Detect which cell encompasses the target text, then output its [x, y] center coordinate. 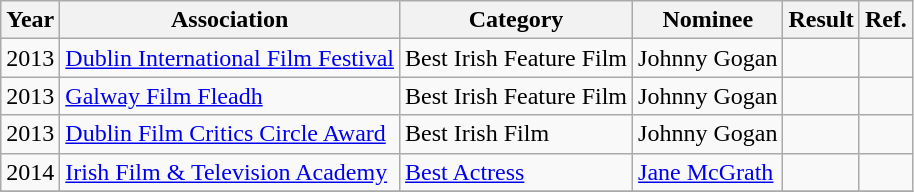
2014 [30, 172]
Result [821, 20]
Best Irish Film [516, 134]
Category [516, 20]
Nominee [708, 20]
Dublin International Film Festival [230, 58]
Best Actress [516, 172]
Year [30, 20]
Dublin Film Critics Circle Award [230, 134]
Galway Film Fleadh [230, 96]
Jane McGrath [708, 172]
Association [230, 20]
Irish Film & Television Academy [230, 172]
Ref. [886, 20]
